For the text-containing cell, return its midpoint in [x, y] coordinate format. 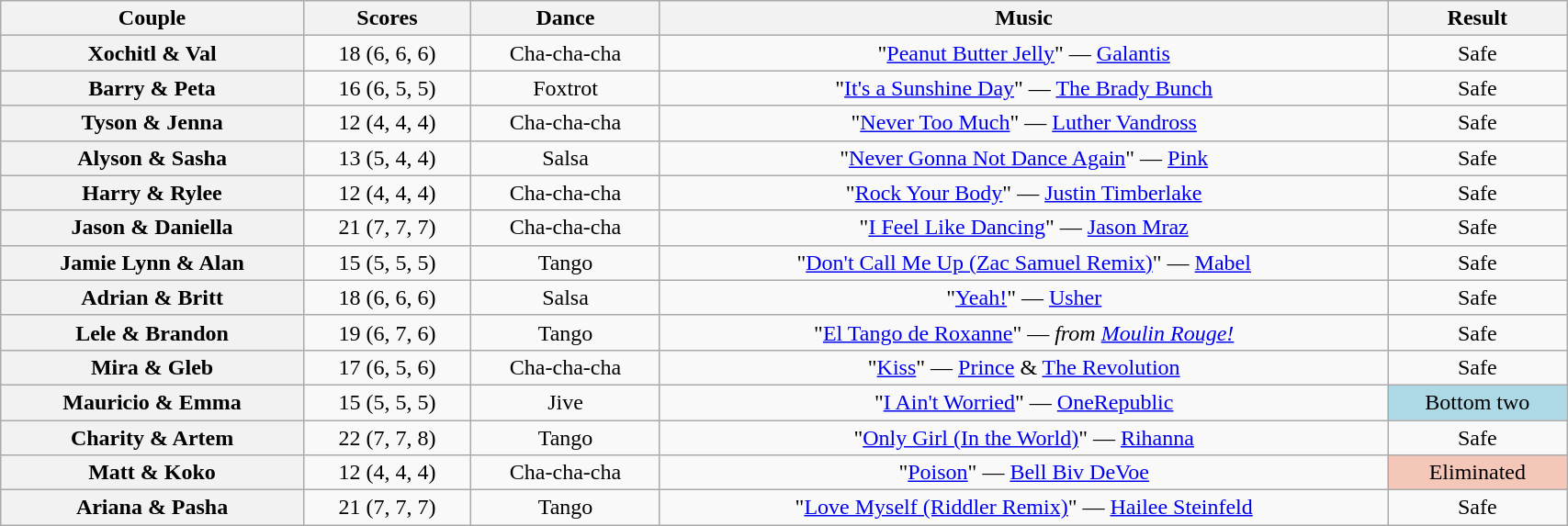
Xochitl & Val [152, 53]
22 (7, 7, 8) [387, 438]
"Kiss" — Prince & The Revolution [1023, 367]
Eliminated [1477, 473]
Barry & Peta [152, 88]
Dance [566, 18]
Harry & Rylee [152, 193]
Tyson & Jenna [152, 123]
16 (6, 5, 5) [387, 88]
Mira & Gleb [152, 367]
Jive [566, 402]
"Only Girl (In the World)" — Rihanna [1023, 438]
Charity & Artem [152, 438]
"It's a Sunshine Day" — The Brady Bunch [1023, 88]
"Love Myself (Riddler Remix)" — Hailee Steinfeld [1023, 508]
Jason & Daniella [152, 228]
Bottom two [1477, 402]
Matt & Koko [152, 473]
17 (6, 5, 6) [387, 367]
Music [1023, 18]
Result [1477, 18]
Couple [152, 18]
"I Ain't Worried" — OneRepublic [1023, 402]
"El Tango de Roxanne" — from Moulin Rouge! [1023, 332]
"Peanut Butter Jelly" — Galantis [1023, 53]
Mauricio & Emma [152, 402]
"Poison" — Bell Biv DeVoe [1023, 473]
Jamie Lynn & Alan [152, 263]
Ariana & Pasha [152, 508]
"I Feel Like Dancing" — Jason Mraz [1023, 228]
"Don't Call Me Up (Zac Samuel Remix)" — Mabel [1023, 263]
Foxtrot [566, 88]
Alyson & Sasha [152, 158]
Scores [387, 18]
Lele & Brandon [152, 332]
"Yeah!" — Usher [1023, 297]
"Never Gonna Not Dance Again" — Pink [1023, 158]
"Never Too Much" — Luther Vandross [1023, 123]
"Rock Your Body" — Justin Timberlake [1023, 193]
Adrian & Britt [152, 297]
13 (5, 4, 4) [387, 158]
19 (6, 7, 6) [387, 332]
